Extract the (x, y) coordinate from the center of the cell holding the provided text.  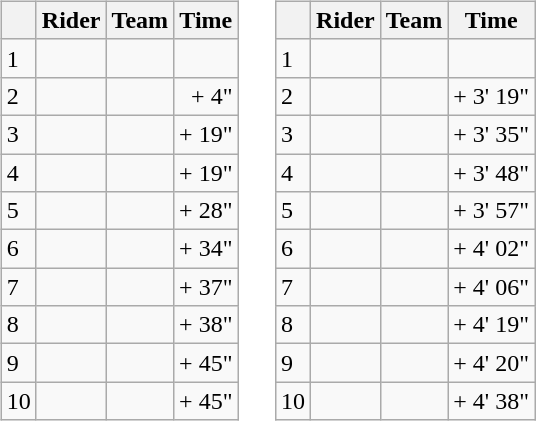
+ 34" (206, 249)
+ 4" (206, 96)
+ 37" (206, 287)
+ 4' 06" (492, 287)
+ 38" (206, 325)
+ 4' 02" (492, 249)
+ 3' 48" (492, 173)
+ 4' 19" (492, 325)
+ 4' 38" (492, 401)
+ 4' 20" (492, 363)
+ 3' 57" (492, 211)
+ 3' 35" (492, 134)
+ 3' 19" (492, 96)
+ 28" (206, 211)
